Determine the (x, y) coordinate at the center of the cell enclosing the given text.  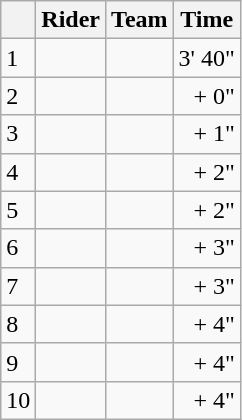
4 (18, 172)
+ 0" (206, 96)
Rider (71, 20)
1 (18, 58)
9 (18, 362)
+ 1" (206, 134)
3' 40" (206, 58)
8 (18, 324)
Time (206, 20)
2 (18, 96)
7 (18, 286)
6 (18, 248)
5 (18, 210)
Team (140, 20)
10 (18, 400)
3 (18, 134)
